Extract the (x, y) coordinate from the center of the cell holding the provided text.  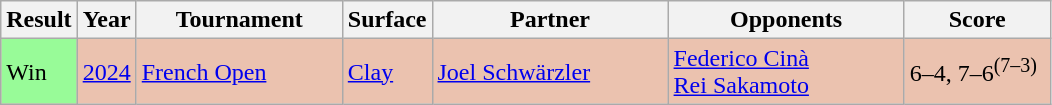
Federico Cinà Rei Sakamoto (786, 72)
2024 (106, 72)
Win (39, 72)
Partner (550, 20)
Surface (387, 20)
Joel Schwärzler (550, 72)
Result (39, 20)
6–4, 7–6(7–3) (977, 72)
Tournament (239, 20)
French Open (239, 72)
Clay (387, 72)
Score (977, 20)
Year (106, 20)
Opponents (786, 20)
